Output the [x, y] coordinate of the center of the cell containing the given text.  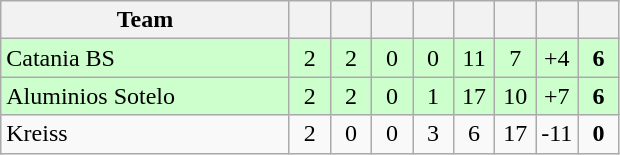
Aluminios Sotelo [146, 96]
1 [432, 96]
Catania BS [146, 58]
3 [432, 134]
Kreiss [146, 134]
10 [516, 96]
11 [474, 58]
Team [146, 20]
+4 [557, 58]
-11 [557, 134]
+7 [557, 96]
7 [516, 58]
